Detect which cell encompasses the target text, then output its [X, Y] center coordinate. 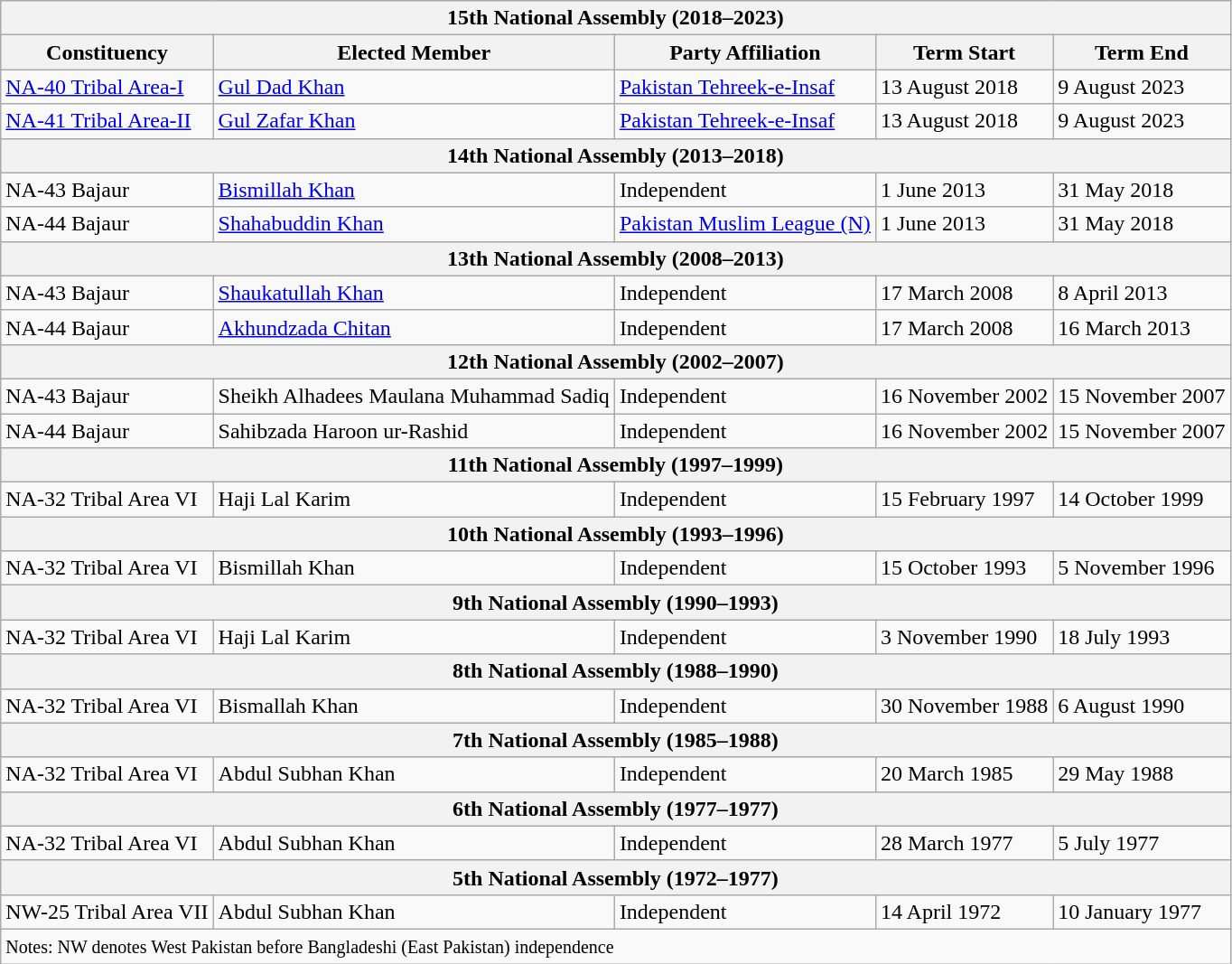
28 March 1977 [964, 843]
Akhundzada Chitan [414, 327]
7th National Assembly (1985–1988) [616, 740]
Elected Member [414, 52]
14 October 1999 [1142, 500]
Sahibzada Haroon ur-Rashid [414, 431]
15 October 1993 [964, 568]
18 July 1993 [1142, 637]
10 January 1977 [1142, 912]
5th National Assembly (1972–1977) [616, 877]
5 November 1996 [1142, 568]
6 August 1990 [1142, 706]
Shahabuddin Khan [414, 224]
Party Affiliation [744, 52]
11th National Assembly (1997–1999) [616, 465]
Term Start [964, 52]
12th National Assembly (2002–2007) [616, 361]
Shaukatullah Khan [414, 293]
Pakistan Muslim League (N) [744, 224]
Gul Zafar Khan [414, 121]
Bismallah Khan [414, 706]
Notes: NW denotes West Pakistan before Bangladeshi (East Pakistan) independence [616, 946]
Term End [1142, 52]
29 May 1988 [1142, 774]
NA-41 Tribal Area-II [107, 121]
NA-40 Tribal Area-I [107, 87]
14th National Assembly (2013–2018) [616, 155]
Constituency [107, 52]
Gul Dad Khan [414, 87]
5 July 1977 [1142, 843]
20 March 1985 [964, 774]
16 March 2013 [1142, 327]
15th National Assembly (2018–2023) [616, 18]
14 April 1972 [964, 912]
3 November 1990 [964, 637]
13th National Assembly (2008–2013) [616, 258]
15 February 1997 [964, 500]
NW-25 Tribal Area VII [107, 912]
9th National Assembly (1990–1993) [616, 603]
8 April 2013 [1142, 293]
8th National Assembly (1988–1990) [616, 671]
6th National Assembly (1977–1977) [616, 809]
30 November 1988 [964, 706]
10th National Assembly (1993–1996) [616, 534]
Sheikh Alhadees Maulana Muhammad Sadiq [414, 396]
